From the cell containing the given text, extract its center point as (X, Y) coordinate. 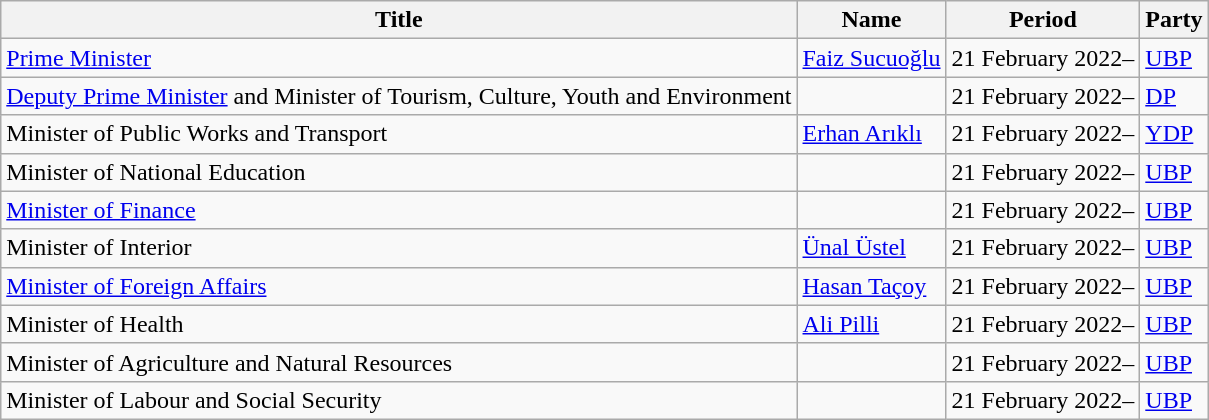
Minister of Public Works and Transport (399, 134)
Minister of Finance (399, 210)
Period (1043, 20)
Name (872, 20)
YDP (1174, 134)
Minister of Interior (399, 248)
Deputy Prime Minister and Minister of Tourism, Culture, Youth and Environment (399, 96)
Minister of Agriculture and Natural Resources (399, 362)
Title (399, 20)
Ünal Üstel (872, 248)
Erhan Arıklı (872, 134)
Prime Minister (399, 58)
Faiz Sucuoğlu (872, 58)
Ali Pilli (872, 324)
Minister of Health (399, 324)
Minister of National Education (399, 172)
Minister of Foreign Affairs (399, 286)
Hasan Taçoy (872, 286)
Party (1174, 20)
DP (1174, 96)
Minister of Labour and Social Security (399, 400)
